Extract the (X, Y) coordinate from the center of the cell holding the provided text.  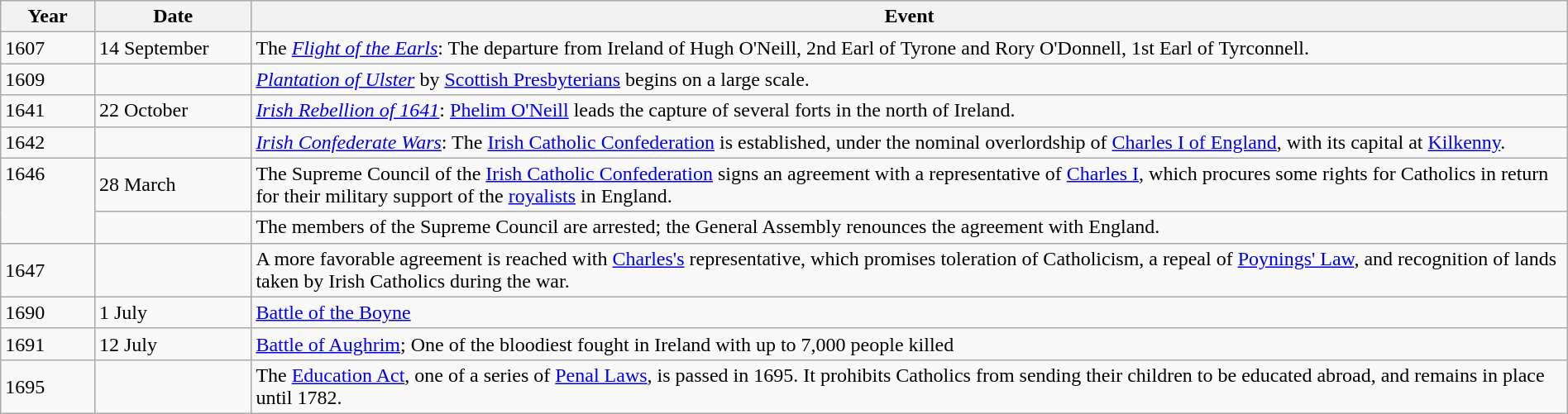
14 September (172, 48)
1695 (48, 387)
Event (910, 17)
1641 (48, 111)
1642 (48, 142)
1690 (48, 312)
Battle of the Boyne (910, 312)
Year (48, 17)
1609 (48, 79)
Irish Rebellion of 1641: Phelim O'Neill leads the capture of several forts in the north of Ireland. (910, 111)
12 July (172, 344)
The members of the Supreme Council are arrested; the General Assembly renounces the agreement with England. (910, 227)
1646 (48, 200)
Plantation of Ulster by Scottish Presbyterians begins on a large scale. (910, 79)
Date (172, 17)
Battle of Aughrim; One of the bloodiest fought in Ireland with up to 7,000 people killed (910, 344)
1691 (48, 344)
28 March (172, 185)
1607 (48, 48)
1647 (48, 269)
1 July (172, 312)
22 October (172, 111)
The Flight of the Earls: The departure from Ireland of Hugh O'Neill, 2nd Earl of Tyrone and Rory O'Donnell, 1st Earl of Tyrconnell. (910, 48)
